Determine the (X, Y) coordinate at the center of the cell enclosing the given text.  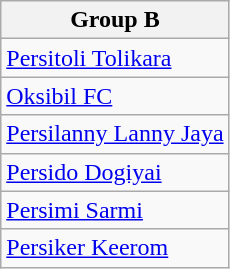
Group B (115, 20)
Oksibil FC (115, 96)
Persiker Keerom (115, 248)
Persitoli Tolikara (115, 58)
Persilanny Lanny Jaya (115, 134)
Persimi Sarmi (115, 210)
Persido Dogiyai (115, 172)
